Output the (X, Y) coordinate of the center of the cell containing the given text.  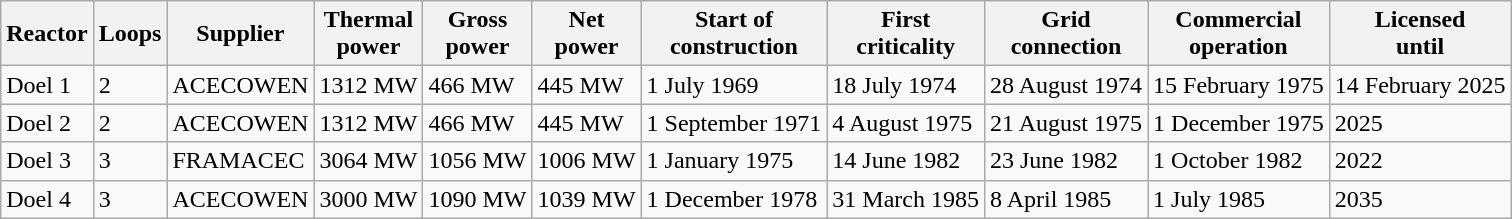
14 February 2025 (1420, 85)
1 July 1985 (1239, 199)
1039 MW (586, 199)
Supplier (240, 34)
First criticality (906, 34)
18 July 1974 (906, 85)
Licensed until (1420, 34)
3000 MW (368, 199)
1090 MW (478, 199)
1 December 1978 (734, 199)
28 August 1974 (1066, 85)
14 June 1982 (906, 161)
1056 MW (478, 161)
Commercial operation (1239, 34)
8 April 1985 (1066, 199)
1 September 1971 (734, 123)
2025 (1420, 123)
21 August 1975 (1066, 123)
Reactor (47, 34)
1 January 1975 (734, 161)
Net power (586, 34)
4 August 1975 (906, 123)
Grid connection (1066, 34)
23 June 1982 (1066, 161)
15 February 1975 (1239, 85)
1 October 1982 (1239, 161)
2035 (1420, 199)
Gross power (478, 34)
Start of construction (734, 34)
2022 (1420, 161)
Doel 3 (47, 161)
Doel 2 (47, 123)
31 March 1985 (906, 199)
1 July 1969 (734, 85)
3064 MW (368, 161)
Thermal power (368, 34)
Doel 1 (47, 85)
Loops (130, 34)
1 December 1975 (1239, 123)
Doel 4 (47, 199)
1006 MW (586, 161)
FRAMACEC (240, 161)
